Extract the (X, Y) coordinate from the center of the cell holding the provided text.  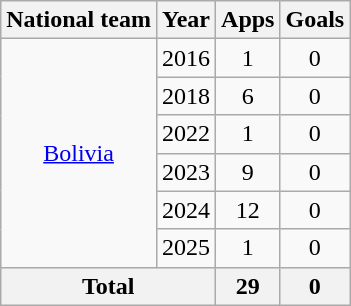
6 (248, 96)
2022 (186, 134)
29 (248, 286)
Apps (248, 20)
2016 (186, 58)
Year (186, 20)
2023 (186, 172)
2025 (186, 248)
Goals (315, 20)
9 (248, 172)
Total (108, 286)
12 (248, 210)
Bolivia (79, 153)
2024 (186, 210)
National team (79, 20)
2018 (186, 96)
